Provide the (x, y) coordinate of the cell's center where the given text is located.  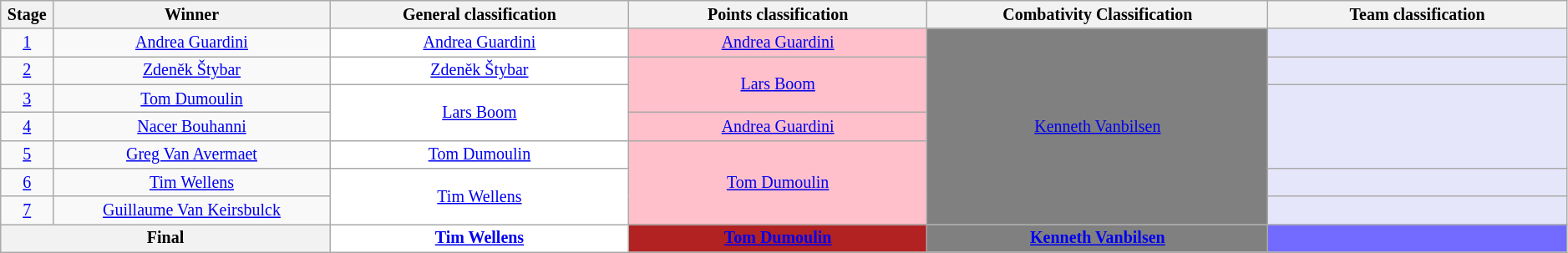
6 (27, 182)
7 (27, 210)
Winner (192, 15)
3 (27, 99)
Team classification (1417, 15)
2 (27, 70)
General classification (480, 15)
Nacer Bouhanni (192, 127)
Final (165, 239)
Guillaume Van Keirsbulck (192, 210)
Combativity Classification (1098, 15)
5 (27, 154)
Stage (27, 15)
Points classification (779, 15)
4 (27, 127)
Greg Van Avermaet (192, 154)
1 (27, 43)
